From the cell containing the given text, extract its center point as [X, Y] coordinate. 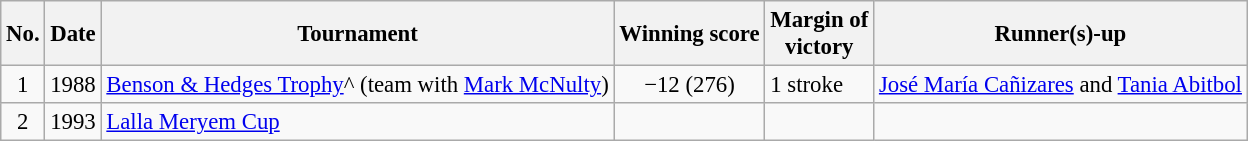
Date [73, 34]
José María Cañizares and Tania Abitbol [1061, 85]
Benson & Hedges Trophy^ (team with Mark McNulty) [358, 85]
1 [23, 85]
1993 [73, 122]
Lalla Meryem Cup [358, 122]
2 [23, 122]
Tournament [358, 34]
−12 (276) [690, 85]
1988 [73, 85]
No. [23, 34]
Winning score [690, 34]
Runner(s)-up [1061, 34]
Margin ofvictory [820, 34]
1 stroke [820, 85]
